Scan for the cell matching the given text and deliver its (x, y) coordinate at center. 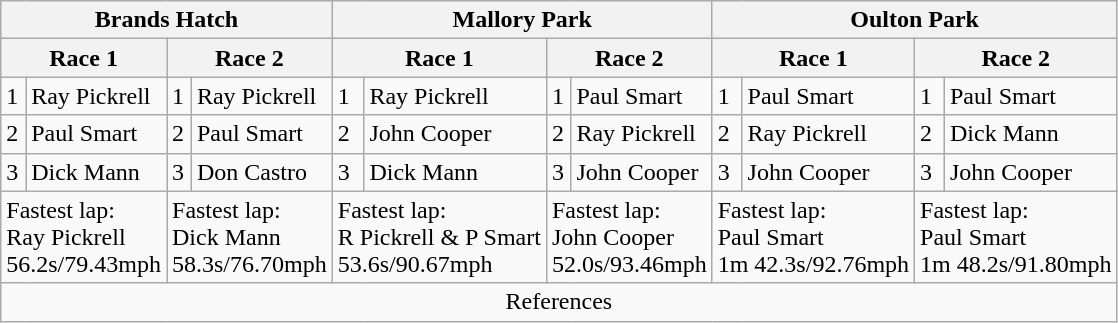
References (559, 302)
Fastest lap:Dick Mann58.3s/76.70mph (249, 237)
Brands Hatch (167, 20)
Mallory Park (522, 20)
Fastest lap:Ray Pickrell56.2s/79.43mph (84, 237)
Fastest lap:R Pickrell & P Smart53.6s/90.67mph (439, 237)
Don Castro (262, 172)
Fastest lap:Paul Smart1m 48.2s/91.80mph (1016, 237)
Fastest lap:Paul Smart1m 42.3s/92.76mph (813, 237)
Fastest lap:John Cooper52.0s/93.46mph (629, 237)
Oulton Park (914, 20)
